Search for the cell housing the specified text and yield its [X, Y] center coordinate. 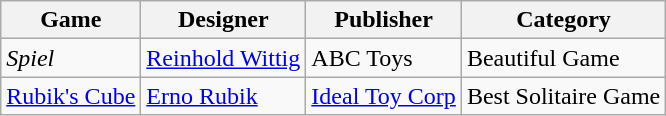
Game [71, 20]
Spiel [71, 58]
Rubik's Cube [71, 96]
Ideal Toy Corp [384, 96]
Publisher [384, 20]
Category [563, 20]
Best Solitaire Game [563, 96]
Designer [224, 20]
ABC Toys [384, 58]
Beautiful Game [563, 58]
Erno Rubik [224, 96]
Reinhold Wittig [224, 58]
